Identify which cell holds the provided text, then report its [X, Y] central coordinate. 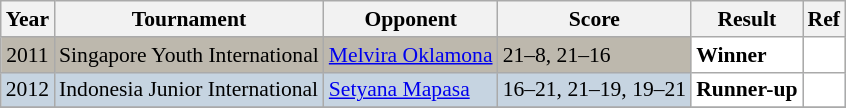
Year [28, 19]
Melvira Oklamona [411, 55]
Score [595, 19]
21–8, 21–16 [595, 55]
Winner [746, 55]
Runner-up [746, 90]
Opponent [411, 19]
Result [746, 19]
16–21, 21–19, 19–21 [595, 90]
2012 [28, 90]
Setyana Mapasa [411, 90]
Ref [823, 19]
Tournament [189, 19]
2011 [28, 55]
Indonesia Junior International [189, 90]
Singapore Youth International [189, 55]
